Find where the given text appears and provide that cell's center as (x, y) coordinate. 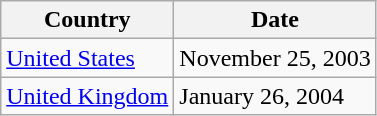
United States (88, 58)
January 26, 2004 (275, 96)
November 25, 2003 (275, 58)
Date (275, 20)
Country (88, 20)
United Kingdom (88, 96)
